Pinpoint the cell where the given text exists, returning its (x, y) midpoint coordinate. 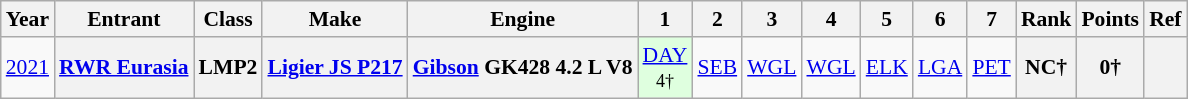
ELK (887, 68)
DAY4† (666, 68)
NC† (1046, 68)
7 (992, 19)
6 (940, 19)
4 (830, 19)
5 (887, 19)
Rank (1046, 19)
Make (334, 19)
LMP2 (228, 68)
Year (28, 19)
Points (1110, 19)
LGA (940, 68)
Class (228, 19)
Gibson GK428 4.2 L V8 (523, 68)
2021 (28, 68)
Engine (523, 19)
SEB (717, 68)
3 (772, 19)
0† (1110, 68)
Ref (1165, 19)
Ligier JS P217 (334, 68)
1 (666, 19)
2 (717, 19)
PET (992, 68)
Entrant (124, 19)
RWR Eurasia (124, 68)
